Search for the cell housing the specified text and yield its (X, Y) center coordinate. 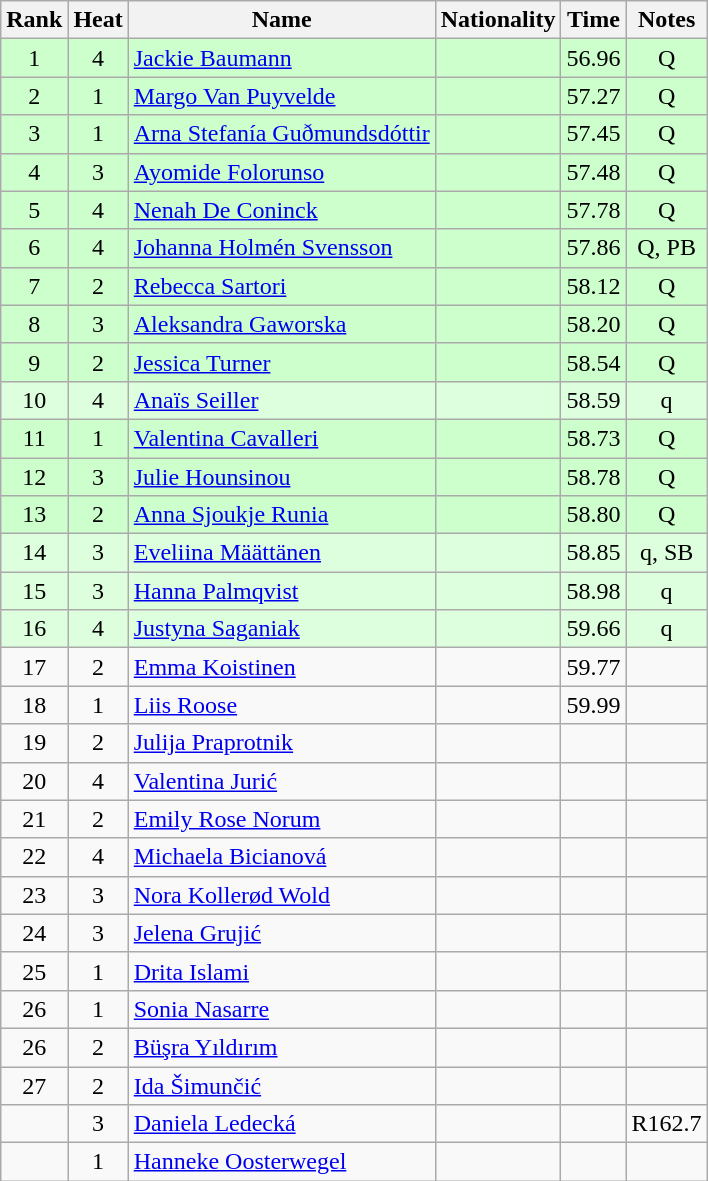
58.78 (594, 477)
Notes (666, 20)
Büşra Yıldırım (282, 1047)
Q, PB (666, 248)
Liis Roose (282, 705)
Name (282, 20)
Valentina Cavalleri (282, 438)
Jessica Turner (282, 362)
13 (34, 515)
15 (34, 591)
8 (34, 324)
5 (34, 210)
q, SB (666, 553)
Heat (98, 20)
Ayomide Folorunso (282, 172)
57.45 (594, 134)
9 (34, 362)
Julija Praprotnik (282, 743)
Johanna Holmén Svensson (282, 248)
Emma Koistinen (282, 667)
16 (34, 629)
Anaïs Seiller (282, 400)
22 (34, 857)
Drita Islami (282, 971)
59.66 (594, 629)
R162.7 (666, 1124)
58.73 (594, 438)
57.78 (594, 210)
Michaela Bicianová (282, 857)
58.20 (594, 324)
59.99 (594, 705)
Valentina Jurić (282, 781)
11 (34, 438)
Emily Rose Norum (282, 819)
Rank (34, 20)
10 (34, 400)
12 (34, 477)
Rebecca Sartori (282, 286)
17 (34, 667)
18 (34, 705)
Nationality (498, 20)
58.12 (594, 286)
Hanneke Oosterwegel (282, 1162)
Margo Van Puyvelde (282, 96)
Time (594, 20)
59.77 (594, 667)
Jelena Grujić (282, 933)
Aleksandra Gaworska (282, 324)
7 (34, 286)
Anna Sjoukje Runia (282, 515)
Nora Kollerød Wold (282, 895)
Daniela Ledecká (282, 1124)
Arna Stefanía Guðmundsdóttir (282, 134)
Eveliina Määttänen (282, 553)
21 (34, 819)
19 (34, 743)
24 (34, 933)
57.27 (594, 96)
58.80 (594, 515)
Julie Hounsinou (282, 477)
58.85 (594, 553)
Nenah De Coninck (282, 210)
14 (34, 553)
Ida Šimunčić (282, 1085)
58.59 (594, 400)
20 (34, 781)
Hanna Palmqvist (282, 591)
57.48 (594, 172)
Sonia Nasarre (282, 1009)
57.86 (594, 248)
56.96 (594, 58)
Justyna Saganiak (282, 629)
23 (34, 895)
58.98 (594, 591)
Jackie Baumann (282, 58)
27 (34, 1085)
58.54 (594, 362)
6 (34, 248)
25 (34, 971)
